Return [X, Y] of the center of cell containing provided text 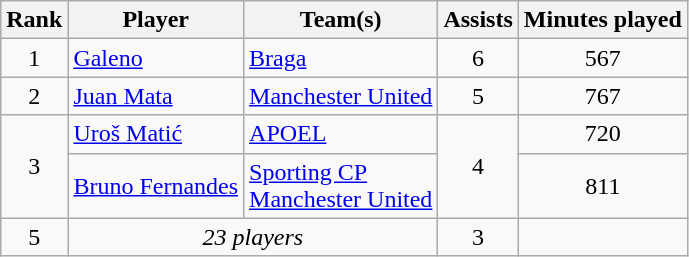
APOEL [341, 134]
6 [478, 58]
2 [34, 96]
Manchester United [341, 96]
720 [602, 134]
Assists [478, 20]
Rank [34, 20]
Juan Mata [156, 96]
Sporting CP Manchester United [341, 186]
4 [478, 166]
1 [34, 58]
Braga [341, 58]
Minutes played [602, 20]
567 [602, 58]
Bruno Fernandes [156, 186]
811 [602, 186]
767 [602, 96]
23 players [253, 237]
Uroš Matić [156, 134]
Galeno [156, 58]
Team(s) [341, 20]
Player [156, 20]
